Find where the given text appears and provide that cell's center as (x, y) coordinate. 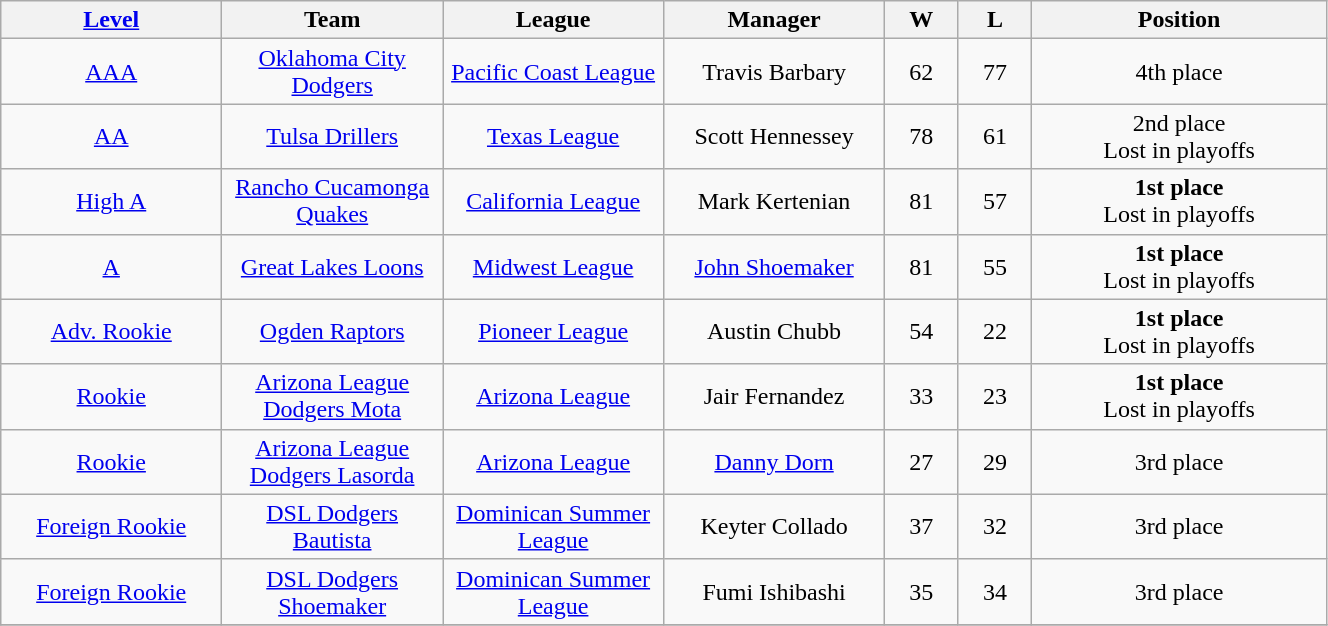
2nd place Lost in playoffs (1180, 136)
Pacific Coast League (554, 72)
Keyter Collado (774, 526)
62 (922, 72)
Tulsa Drillers (332, 136)
27 (922, 462)
34 (995, 592)
L (995, 20)
High A (112, 202)
Level (112, 20)
33 (922, 396)
57 (995, 202)
61 (995, 136)
Oklahoma City Dodgers (332, 72)
Scott Hennessey (774, 136)
4th place (1180, 72)
AA (112, 136)
California League (554, 202)
35 (922, 592)
Mark Kertenian (774, 202)
78 (922, 136)
32 (995, 526)
Team (332, 20)
Great Lakes Loons (332, 266)
1st placeLost in playoffs (1180, 332)
Pioneer League (554, 332)
37 (922, 526)
77 (995, 72)
Midwest League (554, 266)
John Shoemaker (774, 266)
55 (995, 266)
Jair Fernandez (774, 396)
Danny Dorn (774, 462)
Position (1180, 20)
W (922, 20)
DSL Dodgers Shoemaker (332, 592)
29 (995, 462)
Texas League (554, 136)
23 (995, 396)
22 (995, 332)
AAA (112, 72)
Travis Barbary (774, 72)
Fumi Ishibashi (774, 592)
Arizona League Dodgers Lasorda (332, 462)
Rancho Cucamonga Quakes (332, 202)
Ogden Raptors (332, 332)
League (554, 20)
Arizona League Dodgers Mota (332, 396)
DSL Dodgers Bautista (332, 526)
Manager (774, 20)
Adv. Rookie (112, 332)
54 (922, 332)
A (112, 266)
Austin Chubb (774, 332)
